Scan for the cell matching the given text and deliver its (X, Y) coordinate at center. 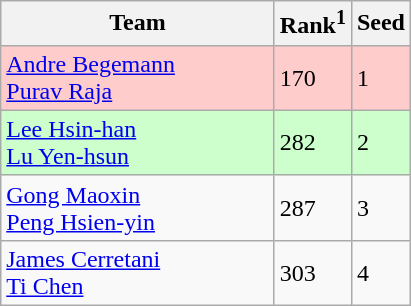
170 (312, 78)
Team (138, 24)
Rank1 (312, 24)
287 (312, 208)
282 (312, 142)
Andre Begemann Purav Raja (138, 78)
4 (380, 272)
2 (380, 142)
3 (380, 208)
James Cerretani Ti Chen (138, 272)
1 (380, 78)
Seed (380, 24)
Lee Hsin-han Lu Yen-hsun (138, 142)
Gong Maoxin Peng Hsien-yin (138, 208)
303 (312, 272)
